Provide the [x, y] coordinate of the cell's center where the given text is located.  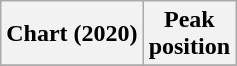
Chart (2020) [72, 34]
Peakposition [189, 34]
